Locate the cell with the specified text and output its (x, y) center coordinate. 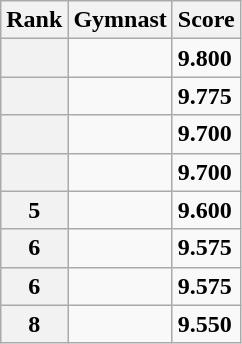
Score (206, 20)
5 (34, 210)
9.775 (206, 96)
Gymnast (120, 20)
9.550 (206, 324)
9.600 (206, 210)
Rank (34, 20)
9.800 (206, 58)
8 (34, 324)
